Search for the cell housing the specified text and yield its (X, Y) center coordinate. 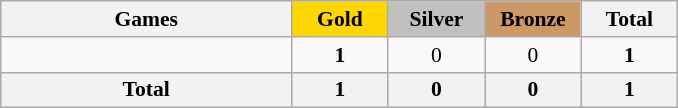
Silver (436, 19)
Gold (340, 19)
Games (146, 19)
Bronze (534, 19)
